Pinpoint the cell where the given text exists, returning its [X, Y] midpoint coordinate. 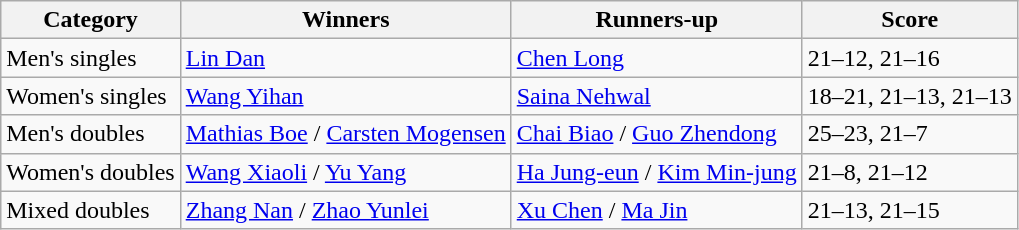
Lin Dan [346, 58]
Winners [346, 20]
Men's singles [90, 58]
18–21, 21–13, 21–13 [910, 96]
21–12, 21–16 [910, 58]
Women's singles [90, 96]
Score [910, 20]
Wang Xiaoli / Yu Yang [346, 172]
Chai Biao / Guo Zhendong [656, 134]
Ha Jung-eun / Kim Min-jung [656, 172]
Category [90, 20]
Zhang Nan / Zhao Yunlei [346, 210]
Saina Nehwal [656, 96]
Women's doubles [90, 172]
Men's doubles [90, 134]
25–23, 21–7 [910, 134]
Chen Long [656, 58]
21–13, 21–15 [910, 210]
Mathias Boe / Carsten Mogensen [346, 134]
Mixed doubles [90, 210]
21–8, 21–12 [910, 172]
Wang Yihan [346, 96]
Runners-up [656, 20]
Xu Chen / Ma Jin [656, 210]
